From the cell containing the given text, extract its center point as [x, y] coordinate. 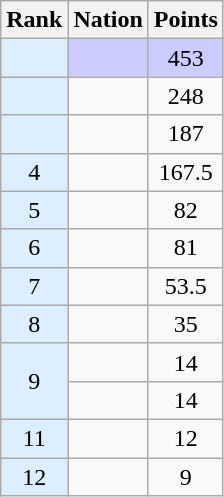
35 [186, 324]
Nation [108, 20]
453 [186, 58]
82 [186, 210]
4 [34, 172]
Points [186, 20]
8 [34, 324]
6 [34, 248]
167.5 [186, 172]
Rank [34, 20]
11 [34, 438]
5 [34, 210]
81 [186, 248]
53.5 [186, 286]
248 [186, 96]
187 [186, 134]
7 [34, 286]
